Capture the cell that displays the provided text and extract its [x, y] central coordinate. 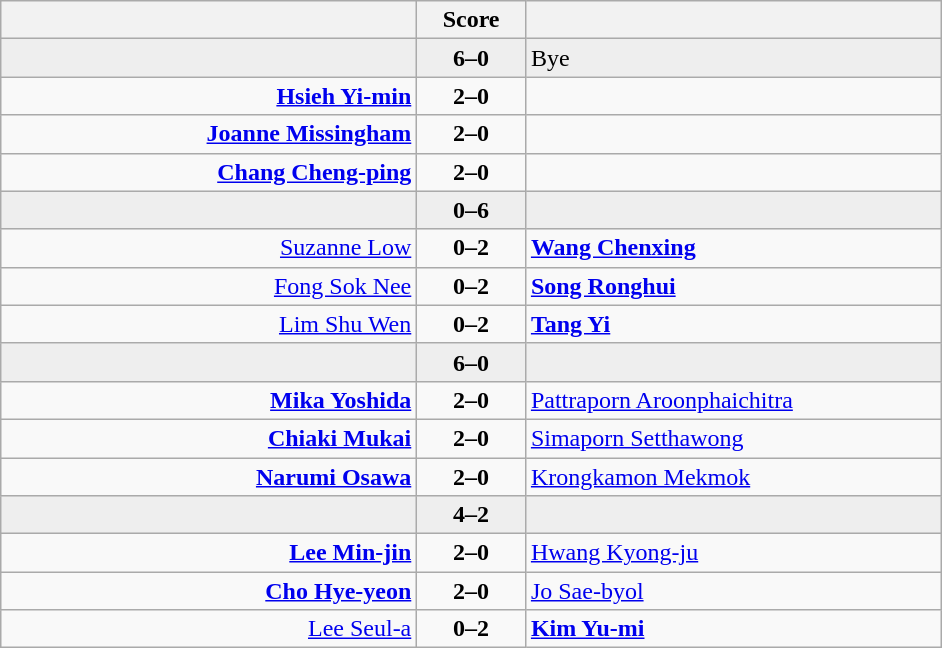
Simaporn Setthawong [733, 438]
Fong Sok Nee [209, 286]
Cho Hye-yeon [209, 591]
Suzanne Low [209, 248]
Score [472, 20]
Mika Yoshida [209, 400]
Krongkamon Mekmok [733, 477]
Wang Chenxing [733, 248]
Lee Min-jin [209, 553]
4–2 [472, 515]
Narumi Osawa [209, 477]
Pattraporn Aroonphaichitra [733, 400]
0–6 [472, 210]
Hsieh Yi-min [209, 96]
Tang Yi [733, 324]
Lee Seul-a [209, 629]
Chiaki Mukai [209, 438]
Kim Yu-mi [733, 629]
Joanne Missingham [209, 134]
Lim Shu Wen [209, 324]
Chang Cheng-ping [209, 172]
Hwang Kyong-ju [733, 553]
Song Ronghui [733, 286]
Jo Sae-byol [733, 591]
Bye [733, 58]
